Scan for the cell matching the given text and deliver its (X, Y) coordinate at center. 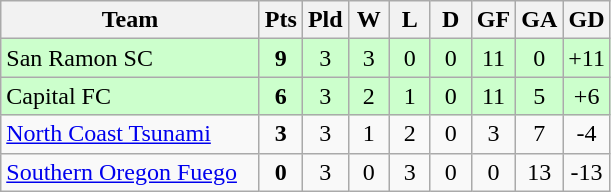
Pts (280, 20)
13 (540, 172)
-4 (587, 134)
North Coast Tsunami (130, 134)
GF (493, 20)
-13 (587, 172)
+6 (587, 96)
D (450, 20)
9 (280, 58)
L (410, 20)
7 (540, 134)
5 (540, 96)
Capital FC (130, 96)
GA (540, 20)
Pld (325, 20)
+11 (587, 58)
6 (280, 96)
San Ramon SC (130, 58)
GD (587, 20)
Southern Oregon Fuego (130, 172)
W (368, 20)
Team (130, 20)
